Return the (x, y) coordinate for the center point of the cell that contains the specified text.  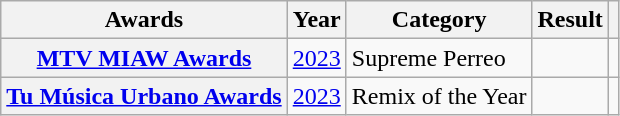
MTV MIAW Awards (144, 58)
Category (439, 20)
Tu Música Urbano Awards (144, 96)
Result (570, 20)
Remix of the Year (439, 96)
Supreme Perreo (439, 58)
Year (316, 20)
Awards (144, 20)
